Find where the given text appears and provide that cell's center as [x, y] coordinate. 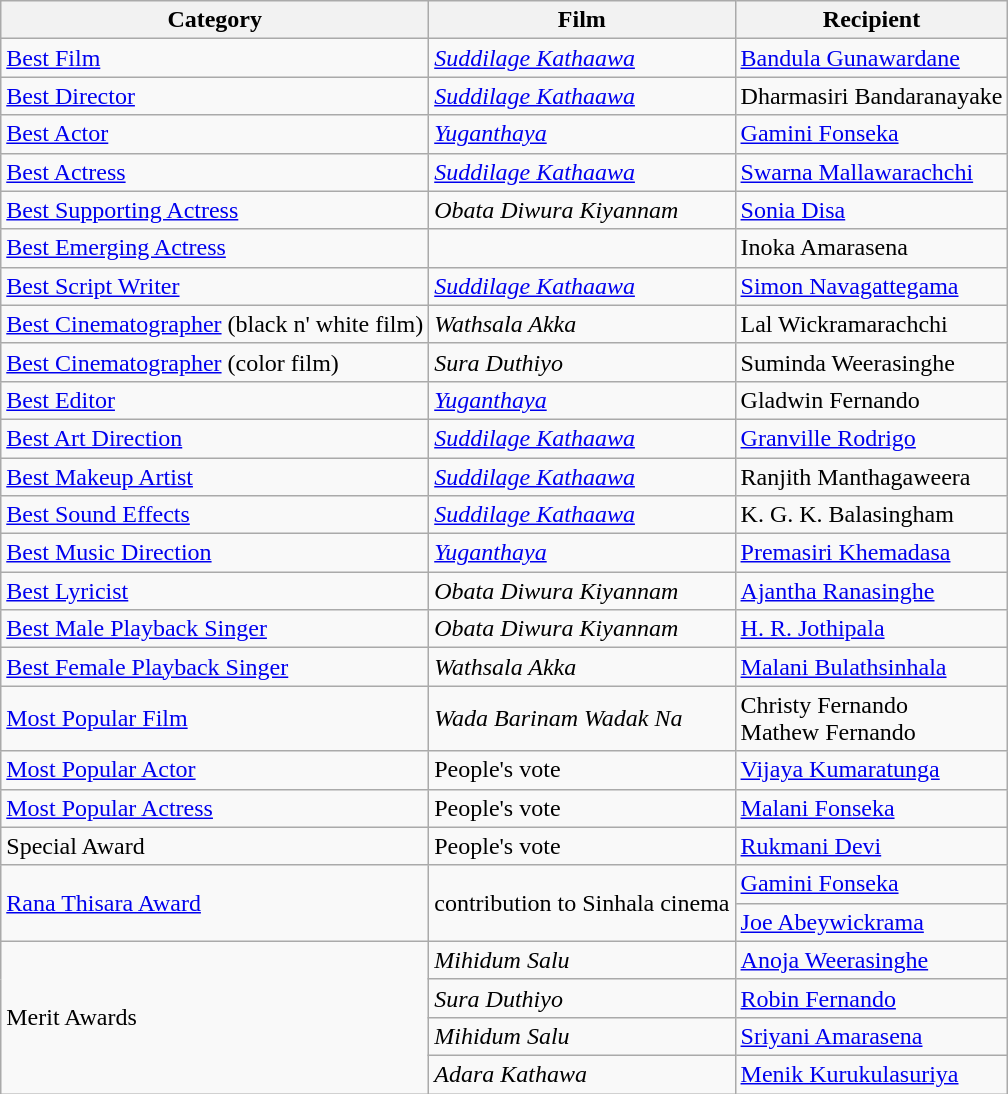
Merit Awards [215, 1017]
Best Script Writer [215, 286]
Simon Navagattegama [872, 286]
Malani Fonseka [872, 808]
Wada Barinam Wadak Na [582, 718]
Sriyani Amarasena [872, 1036]
Best Cinematographer (black n' white film) [215, 324]
Best Male Playback Singer [215, 629]
Category [215, 20]
Best Actor [215, 134]
Bandula Gunawardane [872, 58]
Ajantha Ranasinghe [872, 591]
Ranjith Manthagaweera [872, 477]
Joe Abeywickrama [872, 922]
Adara Kathawa [582, 1074]
Christy Fernando Mathew Fernando [872, 718]
Granville Rodrigo [872, 438]
Malani Bulathsinhala [872, 667]
Most Popular Actress [215, 808]
Best Cinematographer (color film) [215, 362]
Inoka Amarasena [872, 248]
Anoja Weerasinghe [872, 960]
Dharmasiri Bandaranayake [872, 96]
Best Editor [215, 400]
Suminda Weerasinghe [872, 362]
Best Director [215, 96]
Most Popular Film [215, 718]
Best Sound Effects [215, 515]
Best Music Direction [215, 553]
Film [582, 20]
Special Award [215, 846]
Gladwin Fernando [872, 400]
Recipient [872, 20]
Rana Thisara Award [215, 903]
Lal Wickramarachchi [872, 324]
K. G. K. Balasingham [872, 515]
Best Makeup Artist [215, 477]
Best Lyricist [215, 591]
Best Film [215, 58]
Rukmani Devi [872, 846]
Best Supporting Actress [215, 210]
Best Female Playback Singer [215, 667]
Best Actress [215, 172]
Best Emerging Actress [215, 248]
Premasiri Khemadasa [872, 553]
Most Popular Actor [215, 770]
Vijaya Kumaratunga [872, 770]
contribution to Sinhala cinema [582, 903]
Best Art Direction [215, 438]
Robin Fernando [872, 998]
H. R. Jothipala [872, 629]
Sonia Disa [872, 210]
Menik Kurukulasuriya [872, 1074]
Swarna Mallawarachchi [872, 172]
